Scan for the cell matching the given text and deliver its (x, y) coordinate at center. 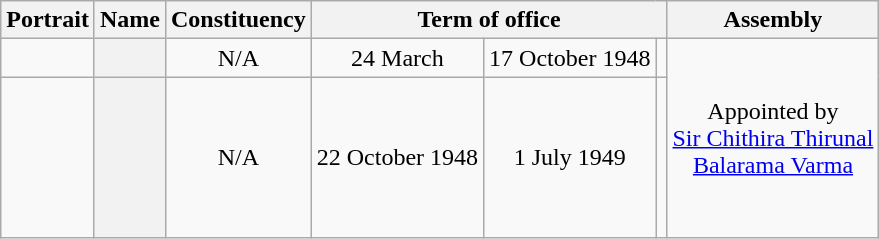
22 October 1948 (397, 158)
Name (130, 20)
Constituency (238, 20)
17 October 1948 (570, 58)
Appointed by Sir Chithira Thirunal Balarama Varma (773, 138)
Portrait (48, 20)
24 March (397, 58)
Term of office (489, 20)
Assembly (773, 20)
1 July 1949 (570, 158)
